Capture the cell that displays the provided text and extract its [x, y] central coordinate. 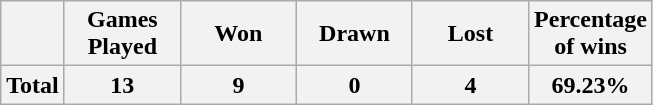
Drawn [354, 34]
Lost [470, 34]
Won [238, 34]
4 [470, 85]
13 [122, 85]
9 [238, 85]
Total [33, 85]
0 [354, 85]
Percentage of wins [591, 34]
Games Played [122, 34]
69.23% [591, 85]
